Search for the cell housing the specified text and yield its [x, y] center coordinate. 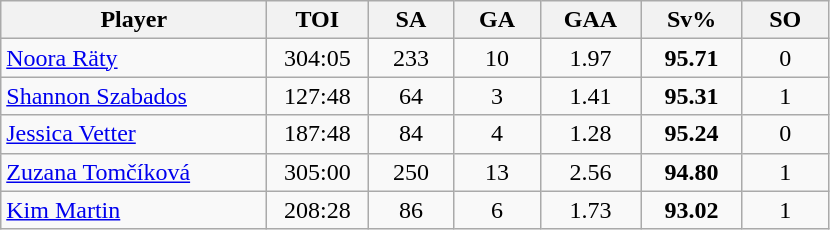
3 [497, 96]
233 [411, 58]
1.97 [590, 58]
SA [411, 20]
94.80 [692, 172]
4 [497, 134]
95.31 [692, 96]
95.71 [692, 58]
304:05 [318, 58]
Kim Martin [134, 210]
250 [411, 172]
GAA [590, 20]
SO [785, 20]
208:28 [318, 210]
305:00 [318, 172]
Shannon Szabados [134, 96]
127:48 [318, 96]
GA [497, 20]
Player [134, 20]
1.73 [590, 210]
93.02 [692, 210]
1.28 [590, 134]
Jessica Vetter [134, 134]
Sv% [692, 20]
10 [497, 58]
Noora Räty [134, 58]
13 [497, 172]
6 [497, 210]
1.41 [590, 96]
Zuzana Tomčíková [134, 172]
86 [411, 210]
TOI [318, 20]
84 [411, 134]
187:48 [318, 134]
95.24 [692, 134]
64 [411, 96]
2.56 [590, 172]
